Pinpoint the cell where the given text exists, returning its [X, Y] midpoint coordinate. 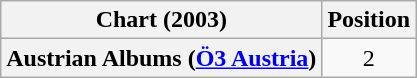
Austrian Albums (Ö3 Austria) [162, 58]
Position [369, 20]
Chart (2003) [162, 20]
2 [369, 58]
